Output the [x, y] coordinate of the center of the cell containing the given text.  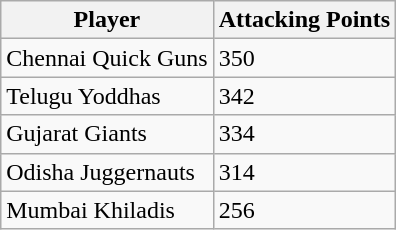
Player [107, 20]
Mumbai Khiladis [107, 210]
334 [304, 134]
Attacking Points [304, 20]
Telugu Yoddhas [107, 96]
342 [304, 96]
350 [304, 58]
314 [304, 172]
256 [304, 210]
Odisha Juggernauts [107, 172]
Chennai Quick Guns [107, 58]
Gujarat Giants [107, 134]
